Find where the given text appears and provide that cell's center as [X, Y] coordinate. 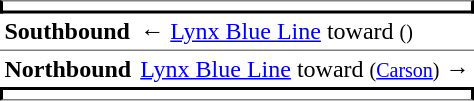
Southbound [68, 33]
Northbound [68, 69]
← Lynx Blue Line toward () [305, 33]
Lynx Blue Line toward (Carson) → [305, 69]
